Determine the [X, Y] coordinate at the center of the cell enclosing the given text.  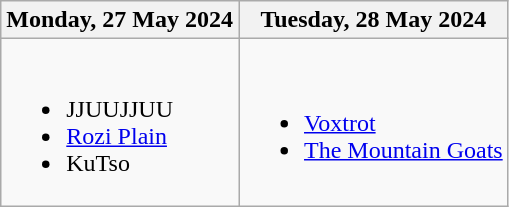
JJUUJJUURozi PlainKuTso [120, 122]
VoxtrotThe Mountain Goats [373, 122]
Monday, 27 May 2024 [120, 20]
Tuesday, 28 May 2024 [373, 20]
